Detect which cell encompasses the target text, then output its [X, Y] center coordinate. 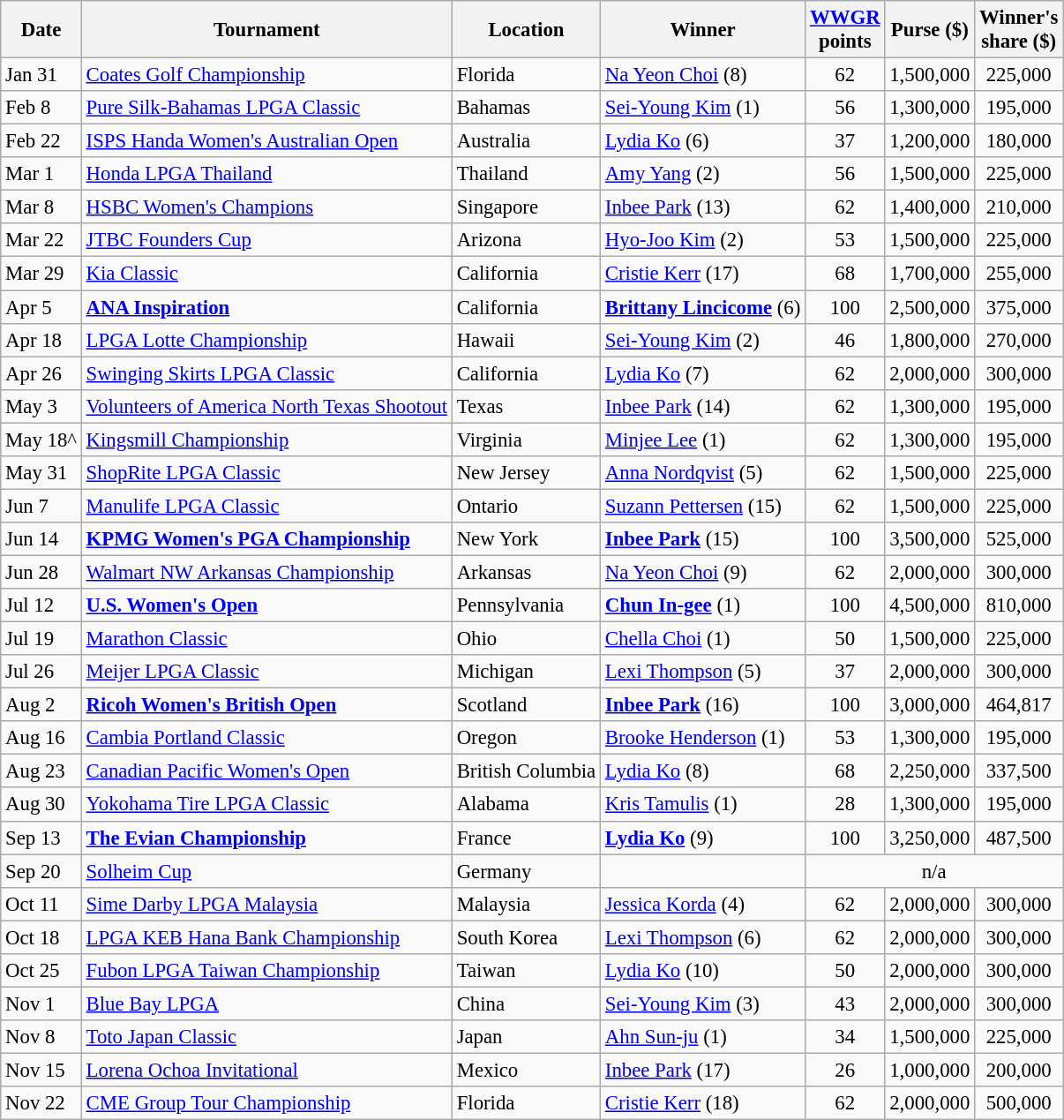
Ahn Sun-ju (1) [703, 1037]
France [526, 838]
Oct 11 [41, 904]
43 [845, 1003]
Bahamas [526, 108]
Sei-Young Kim (3) [703, 1003]
Brittany Lincicome (6) [703, 307]
Malaysia [526, 904]
South Korea [526, 937]
Jun 28 [41, 572]
Jul 19 [41, 639]
1,800,000 [930, 340]
Marathon Classic [266, 639]
Inbee Park (14) [703, 406]
Cristie Kerr (18) [703, 1103]
Fubon LPGA Taiwan Championship [266, 971]
Oct 18 [41, 937]
Singapore [526, 207]
1,400,000 [930, 207]
Ricoh Women's British Open [266, 705]
Winner'sshare ($) [1019, 30]
Lexi Thompson (5) [703, 672]
Solheim Cup [266, 871]
LPGA KEB Hana Bank Championship [266, 937]
Nov 1 [41, 1003]
Pure Silk-Bahamas LPGA Classic [266, 108]
Minjee Lee (1) [703, 440]
JTBC Founders Cup [266, 241]
Cambia Portland Classic [266, 738]
Sei-Young Kim (2) [703, 340]
Thailand [526, 174]
Sep 13 [41, 838]
255,000 [1019, 274]
26 [845, 1070]
Nov 22 [41, 1103]
Inbee Park (15) [703, 539]
1,700,000 [930, 274]
Apr 26 [41, 373]
Purse ($) [930, 30]
Mar 22 [41, 241]
Scotland [526, 705]
Aug 2 [41, 705]
Sep 20 [41, 871]
Anna Nordqvist (5) [703, 473]
May 31 [41, 473]
British Columbia [526, 771]
Tournament [266, 30]
Swinging Skirts LPGA Classic [266, 373]
May 3 [41, 406]
HSBC Women's Champions [266, 207]
Volunteers of America North Texas Shootout [266, 406]
Japan [526, 1037]
Virginia [526, 440]
1,000,000 [930, 1070]
ShopRite LPGA Classic [266, 473]
ANA Inspiration [266, 307]
270,000 [1019, 340]
28 [845, 805]
Arkansas [526, 572]
Jun 7 [41, 506]
Yokohama Tire LPGA Classic [266, 805]
KPMG Women's PGA Championship [266, 539]
Winner [703, 30]
Mar 8 [41, 207]
Sime Darby LPGA Malaysia [266, 904]
Aug 30 [41, 805]
Kingsmill Championship [266, 440]
2,500,000 [930, 307]
Chella Choi (1) [703, 639]
Lydia Ko (8) [703, 771]
ISPS Handa Women's Australian Open [266, 141]
Mar 1 [41, 174]
Mar 29 [41, 274]
Alabama [526, 805]
Australia [526, 141]
525,000 [1019, 539]
3,500,000 [930, 539]
Hyo-Joo Kim (2) [703, 241]
Apr 5 [41, 307]
34 [845, 1037]
Ohio [526, 639]
Kris Tamulis (1) [703, 805]
Aug 16 [41, 738]
Kia Classic [266, 274]
337,500 [1019, 771]
Apr 18 [41, 340]
CME Group Tour Championship [266, 1103]
Oct 25 [41, 971]
Jul 12 [41, 605]
Toto Japan Classic [266, 1037]
Coates Golf Championship [266, 75]
Date [41, 30]
Lydia Ko (10) [703, 971]
Lorena Ochoa Invitational [266, 1070]
4,500,000 [930, 605]
Pennsylvania [526, 605]
Inbee Park (17) [703, 1070]
Na Yeon Choi (8) [703, 75]
Hawaii [526, 340]
Blue Bay LPGA [266, 1003]
Lexi Thompson (6) [703, 937]
200,000 [1019, 1070]
U.S. Women's Open [266, 605]
Jessica Korda (4) [703, 904]
Lydia Ko (7) [703, 373]
1,200,000 [930, 141]
Na Yeon Choi (9) [703, 572]
Feb 22 [41, 141]
Jan 31 [41, 75]
Cristie Kerr (17) [703, 274]
810,000 [1019, 605]
3,250,000 [930, 838]
LPGA Lotte Championship [266, 340]
Sei-Young Kim (1) [703, 108]
Jun 14 [41, 539]
New York [526, 539]
Inbee Park (13) [703, 207]
Feb 8 [41, 108]
Taiwan [526, 971]
Honda LPGA Thailand [266, 174]
375,000 [1019, 307]
Brooke Henderson (1) [703, 738]
Walmart NW Arkansas Championship [266, 572]
Manulife LPGA Classic [266, 506]
46 [845, 340]
2,250,000 [930, 771]
Chun In-gee (1) [703, 605]
Texas [526, 406]
Nov 15 [41, 1070]
Mexico [526, 1070]
Lydia Ko (9) [703, 838]
180,000 [1019, 141]
Inbee Park (16) [703, 705]
Location [526, 30]
China [526, 1003]
464,817 [1019, 705]
Arizona [526, 241]
Michigan [526, 672]
Ontario [526, 506]
Nov 8 [41, 1037]
The Evian Championship [266, 838]
Canadian Pacific Women's Open [266, 771]
Lydia Ko (6) [703, 141]
n/a [934, 871]
Germany [526, 871]
Suzann Pettersen (15) [703, 506]
210,000 [1019, 207]
Amy Yang (2) [703, 174]
500,000 [1019, 1103]
Oregon [526, 738]
May 18^ [41, 440]
3,000,000 [930, 705]
Jul 26 [41, 672]
Aug 23 [41, 771]
New Jersey [526, 473]
Meijer LPGA Classic [266, 672]
WWGRpoints [845, 30]
487,500 [1019, 838]
